Extract the [X, Y] coordinate from the center of the cell holding the provided text.  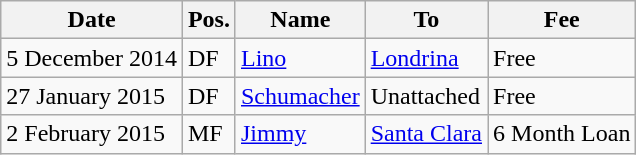
Santa Clara [426, 134]
To [426, 20]
Jimmy [300, 134]
Name [300, 20]
Pos. [208, 20]
27 January 2015 [92, 96]
Londrina [426, 58]
6 Month Loan [562, 134]
5 December 2014 [92, 58]
2 February 2015 [92, 134]
Unattached [426, 96]
Date [92, 20]
MF [208, 134]
Fee [562, 20]
Lino [300, 58]
Schumacher [300, 96]
